Find where the given text appears and provide that cell's center as [X, Y] coordinate. 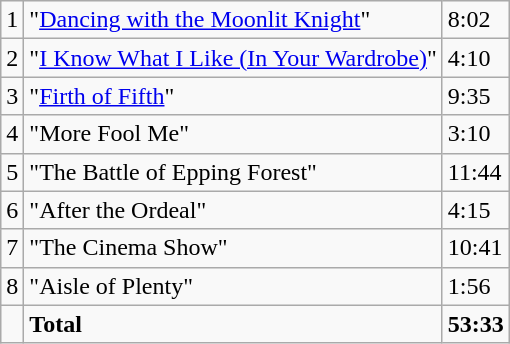
4 [12, 134]
8 [12, 286]
"Aisle of Plenty" [233, 286]
11:44 [476, 172]
6 [12, 210]
3 [12, 96]
3:10 [476, 134]
"The Battle of Epping Forest" [233, 172]
10:41 [476, 248]
"The Cinema Show" [233, 248]
8:02 [476, 20]
9:35 [476, 96]
"Dancing with the Moonlit Knight" [233, 20]
"Firth of Fifth" [233, 96]
1:56 [476, 286]
1 [12, 20]
4:15 [476, 210]
5 [12, 172]
"More Fool Me" [233, 134]
Total [233, 324]
7 [12, 248]
"After the Ordeal" [233, 210]
2 [12, 58]
4:10 [476, 58]
53:33 [476, 324]
"I Know What I Like (In Your Wardrobe)" [233, 58]
